From the cell containing the given text, extract its center point as (x, y) coordinate. 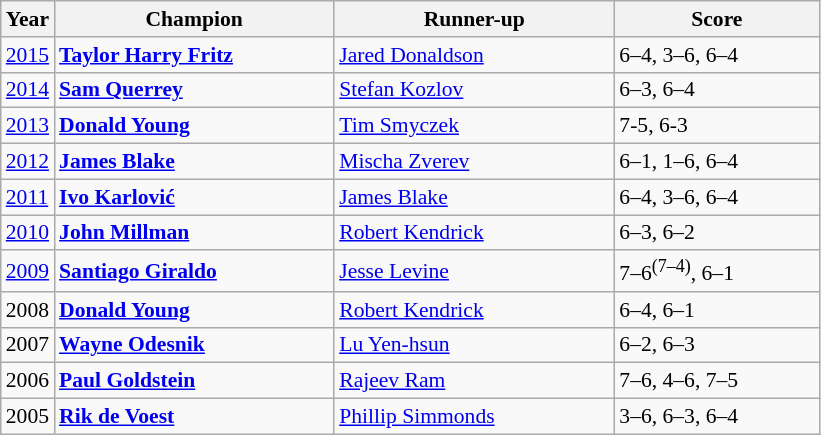
Rik de Voest (194, 417)
2009 (28, 272)
Runner-up (474, 19)
Lu Yen-hsun (474, 345)
6–1, 1–6, 6–4 (716, 162)
2006 (28, 381)
Santiago Giraldo (194, 272)
6–4, 6–1 (716, 310)
Ivo Karlović (194, 197)
Champion (194, 19)
2014 (28, 90)
Rajeev Ram (474, 381)
2007 (28, 345)
John Millman (194, 233)
Tim Smyczek (474, 126)
Jared Donaldson (474, 55)
Year (28, 19)
Paul Goldstein (194, 381)
2013 (28, 126)
2010 (28, 233)
3–6, 6–3, 6–4 (716, 417)
Sam Querrey (194, 90)
7-5, 6-3 (716, 126)
7–6, 4–6, 7–5 (716, 381)
Taylor Harry Fritz (194, 55)
2011 (28, 197)
2005 (28, 417)
6–3, 6–4 (716, 90)
2008 (28, 310)
2015 (28, 55)
Phillip Simmonds (474, 417)
Mischa Zverev (474, 162)
6–2, 6–3 (716, 345)
Wayne Odesnik (194, 345)
7–6(7–4), 6–1 (716, 272)
Score (716, 19)
6–3, 6–2 (716, 233)
Jesse Levine (474, 272)
Stefan Kozlov (474, 90)
2012 (28, 162)
